Determine the [X, Y] coordinate at the center of the cell enclosing the given text.  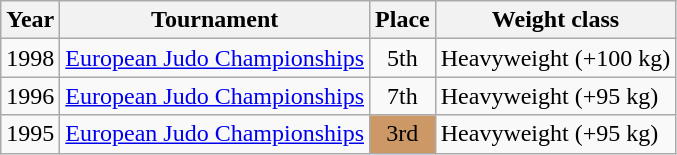
Year [30, 20]
1996 [30, 96]
Tournament [215, 20]
Weight class [556, 20]
1995 [30, 134]
1998 [30, 58]
Heavyweight (+100 kg) [556, 58]
Place [403, 20]
3rd [403, 134]
5th [403, 58]
7th [403, 96]
